From the cell containing the given text, extract its center point as [X, Y] coordinate. 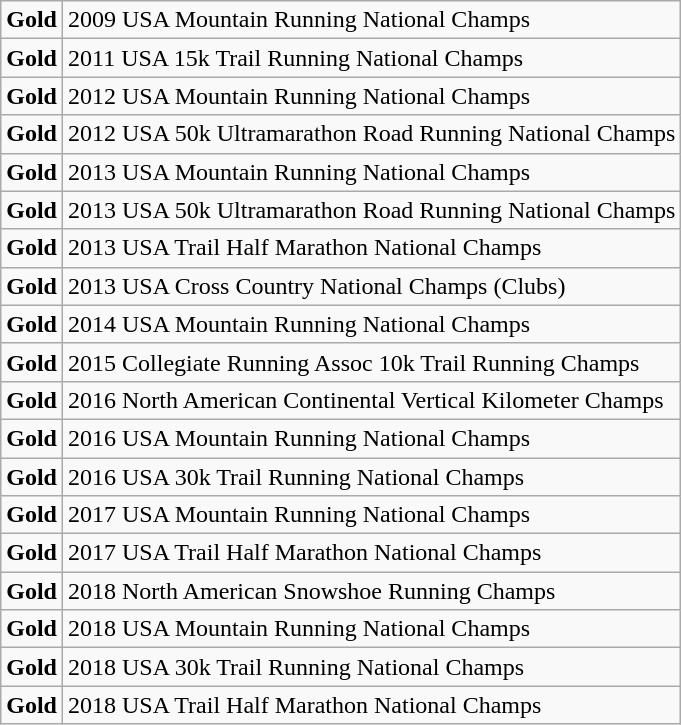
2018 USA Mountain Running National Champs [372, 629]
2013 USA 50k Ultramarathon Road Running National Champs [372, 210]
2009 USA Mountain Running National Champs [372, 20]
2017 USA Mountain Running National Champs [372, 515]
2016 USA Mountain Running National Champs [372, 438]
2016 North American Continental Vertical Kilometer Champs [372, 400]
2012 USA 50k Ultramarathon Road Running National Champs [372, 134]
2014 USA Mountain Running National Champs [372, 324]
2012 USA Mountain Running National Champs [372, 96]
2018 USA 30k Trail Running National Champs [372, 667]
2016 USA 30k Trail Running National Champs [372, 477]
2017 USA Trail Half Marathon National Champs [372, 553]
2013 USA Trail Half Marathon National Champs [372, 248]
2015 Collegiate Running Assoc 10k Trail Running Champs [372, 362]
2018 North American Snowshoe Running Champs [372, 591]
2013 USA Mountain Running National Champs [372, 172]
2018 USA Trail Half Marathon National Champs [372, 705]
2013 USA Cross Country National Champs (Clubs) [372, 286]
2011 USA 15k Trail Running National Champs [372, 58]
